Identify which cell holds the provided text, then report its (x, y) central coordinate. 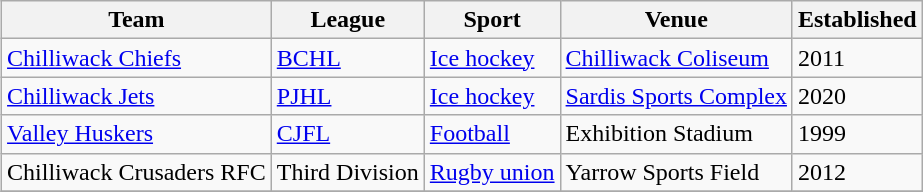
Established (857, 20)
Yarrow Sports Field (676, 172)
Venue (676, 20)
2012 (857, 172)
Team (137, 20)
League (348, 20)
2020 (857, 96)
CJFL (348, 134)
Valley Huskers (137, 134)
Sport (492, 20)
PJHL (348, 96)
BCHL (348, 58)
Chilliwack Jets (137, 96)
Rugby union (492, 172)
Exhibition Stadium (676, 134)
Chilliwack Chiefs (137, 58)
Football (492, 134)
Sardis Sports Complex (676, 96)
Chilliwack Crusaders RFC (137, 172)
Chilliwack Coliseum (676, 58)
Third Division (348, 172)
1999 (857, 134)
2011 (857, 58)
